Search for the cell housing the specified text and yield its (X, Y) center coordinate. 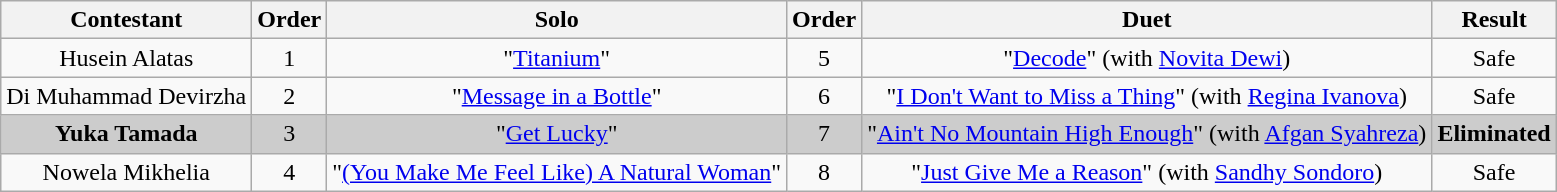
Eliminated (1494, 134)
Result (1494, 20)
2 (290, 96)
Solo (557, 20)
5 (824, 58)
"Titanium" (557, 58)
8 (824, 172)
1 (290, 58)
Contestant (126, 20)
"Get Lucky" (557, 134)
"Ain't No Mountain High Enough" (with Afgan Syahreza) (1147, 134)
"(You Make Me Feel Like) A Natural Woman" (557, 172)
"Just Give Me a Reason" (with Sandhy Sondoro) (1147, 172)
Di Muhammad Devirzha (126, 96)
Yuka Tamada (126, 134)
Duet (1147, 20)
4 (290, 172)
3 (290, 134)
Husein Alatas (126, 58)
"Decode" (with Novita Dewi) (1147, 58)
6 (824, 96)
"Message in a Bottle" (557, 96)
"I Don't Want to Miss a Thing" (with Regina Ivanova) (1147, 96)
7 (824, 134)
Nowela Mikhelia (126, 172)
